Provide the [X, Y] coordinate of the cell's center where the given text is located.  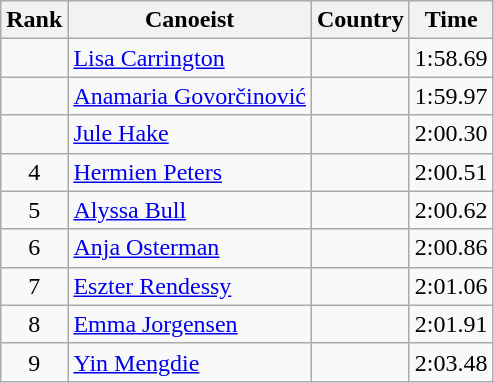
2:01.91 [451, 324]
Anja Osterman [190, 248]
Anamaria Govorčinović [190, 96]
Yin Mengdie [190, 362]
8 [34, 324]
Eszter Rendessy [190, 286]
6 [34, 248]
Hermien Peters [190, 172]
7 [34, 286]
Time [451, 20]
1:58.69 [451, 58]
5 [34, 210]
2:03.48 [451, 362]
Rank [34, 20]
Country [361, 20]
9 [34, 362]
2:01.06 [451, 286]
Jule Hake [190, 134]
2:00.30 [451, 134]
2:00.51 [451, 172]
1:59.97 [451, 96]
Emma Jorgensen [190, 324]
Lisa Carrington [190, 58]
Alyssa Bull [190, 210]
4 [34, 172]
2:00.86 [451, 248]
Canoeist [190, 20]
2:00.62 [451, 210]
